Provide the [x, y] coordinate of the cell's center where the given text is located.  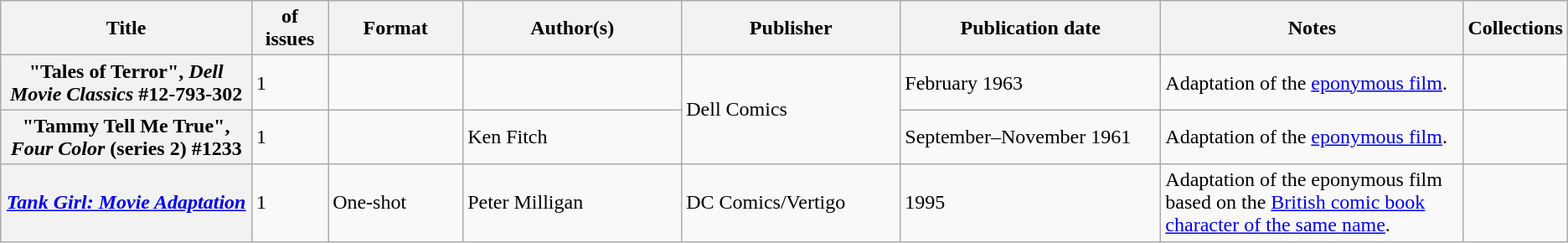
Adaptation of the eponymous film based on the British comic book character of the same name. [1312, 203]
Ken Fitch [573, 137]
Peter Milligan [573, 203]
"Tales of Terror", Dell Movie Classics #12-793-302 [126, 82]
Title [126, 28]
Publication date [1030, 28]
Dell Comics [791, 110]
Publisher [791, 28]
of issues [290, 28]
Tank Girl: Movie Adaptation [126, 203]
Collections [1515, 28]
Notes [1312, 28]
1995 [1030, 203]
DC Comics/Vertigo [791, 203]
September–November 1961 [1030, 137]
"Tammy Tell Me True", Four Color (series 2) #1233 [126, 137]
February 1963 [1030, 82]
Author(s) [573, 28]
Format [395, 28]
One-shot [395, 203]
